Provide the [X, Y] coordinate of the cell's center where the given text is located.  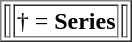
† = Series [66, 20]
